Return [x, y] of the center of cell containing provided text 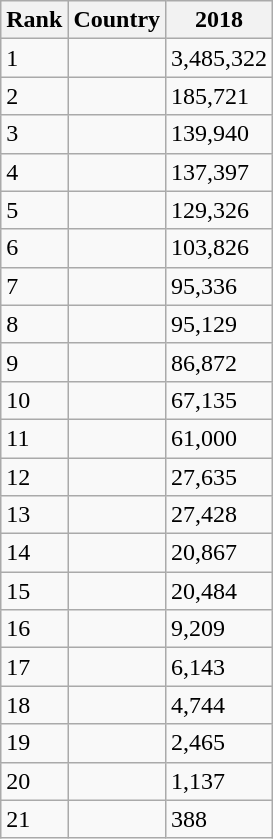
3 [34, 134]
20,867 [220, 553]
388 [220, 819]
10 [34, 400]
4,744 [220, 705]
Rank [34, 20]
16 [34, 629]
12 [34, 477]
6 [34, 248]
2,465 [220, 743]
20,484 [220, 591]
86,872 [220, 362]
1 [34, 58]
17 [34, 667]
14 [34, 553]
8 [34, 324]
7 [34, 286]
9 [34, 362]
1,137 [220, 781]
5 [34, 210]
103,826 [220, 248]
3,485,322 [220, 58]
67,135 [220, 400]
129,326 [220, 210]
15 [34, 591]
139,940 [220, 134]
61,000 [220, 438]
Country [117, 20]
13 [34, 515]
20 [34, 781]
19 [34, 743]
2 [34, 96]
137,397 [220, 172]
95,336 [220, 286]
4 [34, 172]
18 [34, 705]
185,721 [220, 96]
11 [34, 438]
95,129 [220, 324]
27,635 [220, 477]
6,143 [220, 667]
2018 [220, 20]
9,209 [220, 629]
21 [34, 819]
27,428 [220, 515]
